Provide the [X, Y] coordinate of the cell's center where the given text is located.  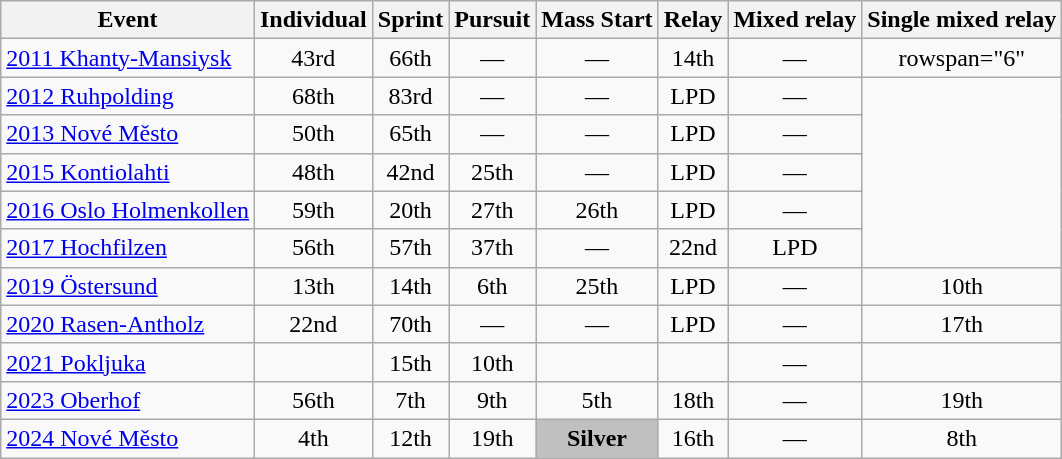
2012 Ruhpolding [128, 96]
13th [313, 286]
59th [313, 210]
18th [693, 400]
Relay [693, 20]
12th [410, 438]
57th [410, 248]
2023 Oberhof [128, 400]
83rd [410, 96]
Mixed relay [795, 20]
65th [410, 134]
Mass Start [597, 20]
Single mixed relay [962, 20]
27th [492, 210]
26th [597, 210]
42nd [410, 172]
2013 Nové Město [128, 134]
Sprint [410, 20]
16th [693, 438]
2020 Rasen-Antholz [128, 324]
43rd [313, 58]
20th [410, 210]
48th [313, 172]
Silver [597, 438]
8th [962, 438]
Individual [313, 20]
66th [410, 58]
5th [597, 400]
6th [492, 286]
2016 Oslo Holmenkollen [128, 210]
37th [492, 248]
70th [410, 324]
2015 Kontiolahti [128, 172]
2011 Khanty-Mansiysk [128, 58]
2019 Östersund [128, 286]
15th [410, 362]
2017 Hochfilzen [128, 248]
4th [313, 438]
Pursuit [492, 20]
9th [492, 400]
50th [313, 134]
2024 Nové Město [128, 438]
2021 Pokljuka [128, 362]
Event [128, 20]
rowspan="6" [962, 58]
68th [313, 96]
17th [962, 324]
7th [410, 400]
